Extract the (X, Y) coordinate from the center of the cell holding the provided text.  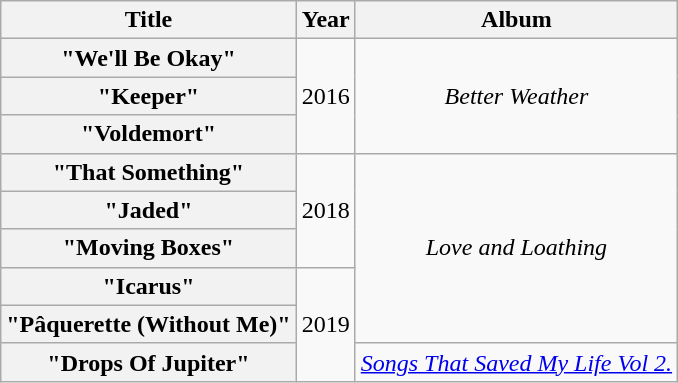
2018 (326, 210)
"That Something" (148, 172)
2016 (326, 96)
Album (516, 20)
"Voldemort" (148, 134)
"We'll Be Okay" (148, 58)
"Jaded" (148, 210)
"Icarus" (148, 286)
Better Weather (516, 96)
"Moving Boxes" (148, 248)
Title (148, 20)
Love and Loathing (516, 248)
2019 (326, 324)
"Pâquerette (Without Me)" (148, 324)
"Drops Of Jupiter" (148, 362)
Year (326, 20)
Songs That Saved My Life Vol 2. (516, 362)
"Keeper" (148, 96)
